Return [x, y] of the center of cell containing provided text 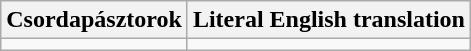
Csordapásztorok [94, 20]
Literal English translation [328, 20]
